Return [X, Y] of the center of cell containing provided text 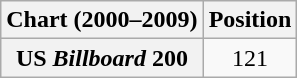
US Billboard 200 [102, 58]
121 [250, 58]
Chart (2000–2009) [102, 20]
Position [250, 20]
